Pinpoint the cell where the given text exists, returning its [x, y] midpoint coordinate. 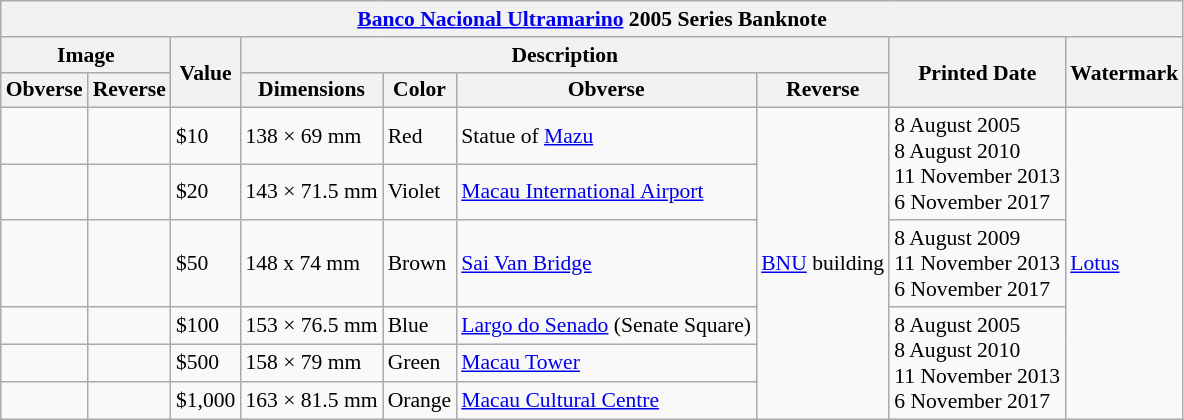
Macau Cultural Centre [606, 400]
Violet [420, 192]
153 × 76.5 mm [311, 326]
Red [420, 136]
Brown [420, 264]
$20 [206, 192]
Color [420, 90]
Image [86, 55]
Blue [420, 326]
143 × 71.5 mm [311, 192]
$10 [206, 136]
Macau International Airport [606, 192]
148 x 74 mm [311, 264]
Green [420, 362]
Statue of Mazu [606, 136]
Banco Nacional Ultramarino 2005 Series Banknote [592, 19]
138 × 69 mm [311, 136]
BNU building [822, 264]
Largo do Senado (Senate Square) [606, 326]
8 August 2005 8 August 2010 11 November 20136 November 2017 [977, 363]
Printed Date [977, 72]
$100 [206, 326]
Description [564, 55]
Dimensions [311, 90]
$500 [206, 362]
8 August 2009 11 November 20136 November 2017 [977, 264]
$1,000 [206, 400]
163 × 81.5 mm [311, 400]
Orange [420, 400]
Sai Van Bridge [606, 264]
158 × 79 mm [311, 362]
$50 [206, 264]
8 August 2005 8 August 201011 November 20136 November 2017 [977, 164]
Lotus [1124, 264]
Value [206, 72]
Watermark [1124, 72]
Macau Tower [606, 362]
